Provide the (X, Y) coordinate of the cell's center where the given text is located.  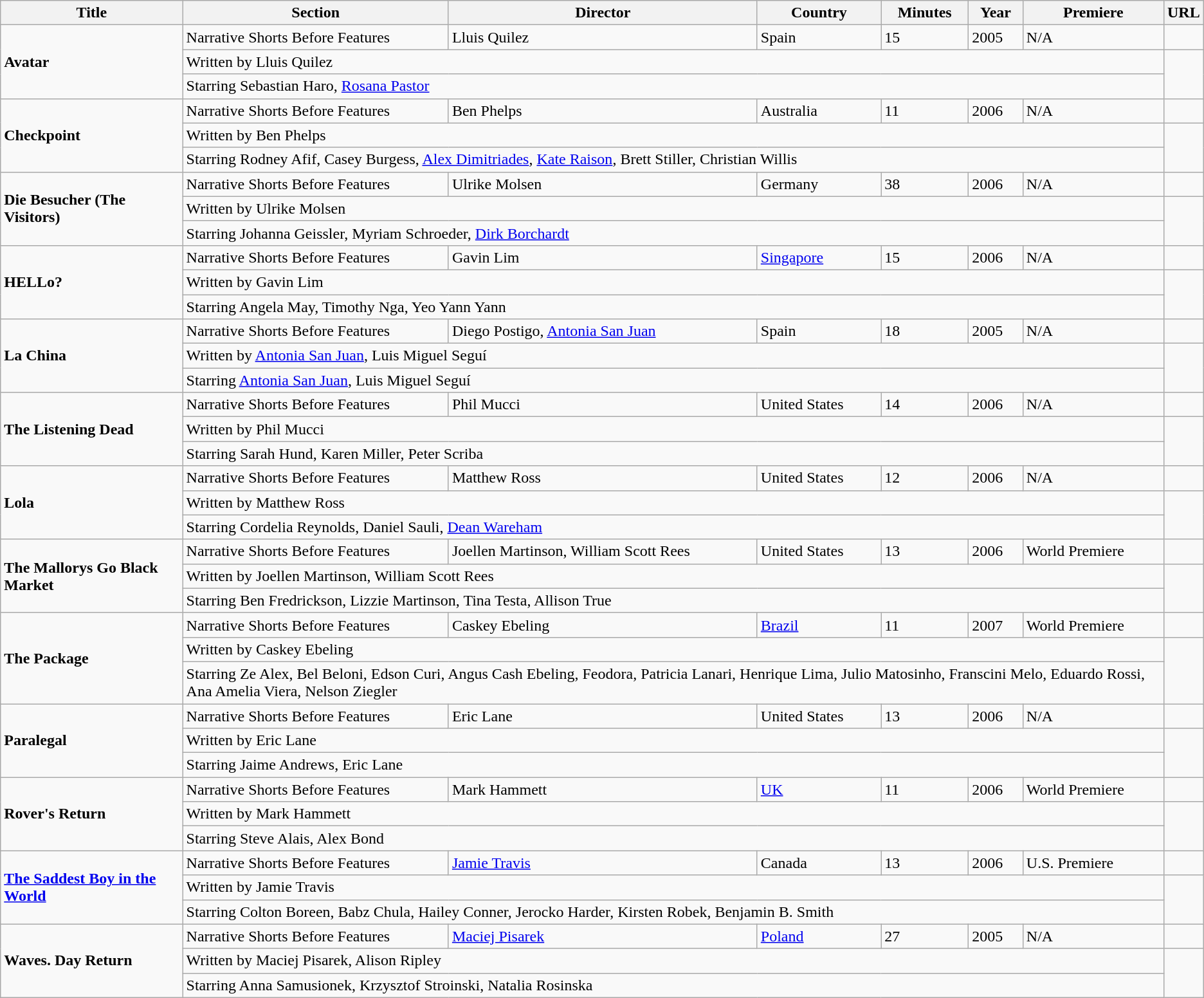
Maciej Pisarek (603, 936)
The Package (91, 658)
Written by Caskey Ebeling (673, 649)
Gavin Lim (603, 257)
14 (925, 405)
The Listening Dead (91, 429)
27 (925, 936)
Paralegal (91, 741)
Ulrike Molsen (603, 184)
Written by Ben Phelps (673, 135)
Written by Maciej Pisarek, Alison Ripley (673, 961)
Matthew Ross (603, 478)
Ben Phelps (603, 111)
Written by Lluis Quilez (673, 62)
12 (925, 478)
Written by Joellen Martinson, William Scott Rees (673, 576)
Checkpoint (91, 135)
Jamie Travis (603, 863)
Avatar (91, 62)
URL (1183, 13)
Written by Antonia San Juan, Luis Miguel Seguí (673, 356)
Germany (819, 184)
Section (315, 13)
Starring Antonia San Juan, Luis Miguel Seguí (673, 380)
Mark Hammett (603, 790)
Starring Johanna Geissler, Myriam Schroeder, Dirk Borchardt (673, 233)
18 (925, 331)
The Saddest Boy in the World (91, 887)
Starring Angela May, Timothy Nga, Yeo Yann Yann (673, 307)
Country (819, 13)
Starring Rodney Afif, Casey Burgess, Alex Dimitriades, Kate Raison, Brett Stiller, Christian Willis (673, 160)
Caskey Ebeling (603, 625)
Singapore (819, 257)
UK (819, 790)
Starring Sebastian Haro, Rosana Pastor (673, 86)
Die Besucher (The Visitors) (91, 208)
Canada (819, 863)
Title (91, 13)
Written by Phil Mucci (673, 429)
Written by Matthew Ross (673, 503)
Australia (819, 111)
Starring Colton Boreen, Babz Chula, Hailey Conner, Jerocko Harder, Kirsten Robek, Benjamin B. Smith (673, 912)
Starring Jaime Andrews, Eric Lane (673, 765)
Poland (819, 936)
Eric Lane (603, 716)
Rover's Return (91, 814)
Premiere (1093, 13)
Diego Postigo, Antonia San Juan (603, 331)
Joellen Martinson, William Scott Rees (603, 551)
Written by Gavin Lim (673, 282)
Written by Jamie Travis (673, 887)
Waves. Day Return (91, 961)
La China (91, 356)
U.S. Premiere (1093, 863)
2007 (996, 625)
Written by Eric Lane (673, 741)
Starring Ben Fredrickson, Lizzie Martinson, Tina Testa, Allison True (673, 600)
Lola (91, 503)
Phil Mucci (603, 405)
Starring Sarah Hund, Karen Miller, Peter Scriba (673, 454)
Director (603, 13)
Starring Cordelia Reynolds, Daniel Sauli, Dean Wareham (673, 527)
Written by Mark Hammett (673, 814)
The Mallorys Go Black Market (91, 576)
Starring Anna Samusionek, Krzysztof Stroinski, Natalia Rosinska (673, 985)
Brazil (819, 625)
38 (925, 184)
HELLo? (91, 282)
Year (996, 13)
Lluis Quilez (603, 37)
Written by Ulrike Molsen (673, 208)
Minutes (925, 13)
Starring Steve Alais, Alex Bond (673, 838)
